Return the [X, Y] coordinate for the center point of the cell that contains the specified text.  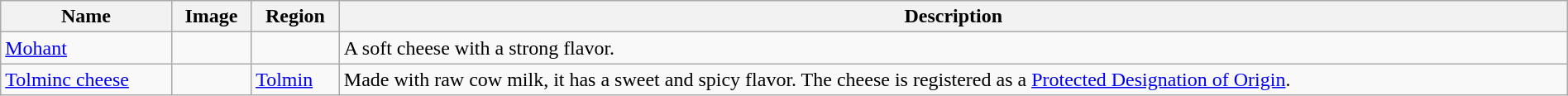
Name [86, 17]
Mohant [86, 48]
Description [953, 17]
Made with raw cow milk, it has a sweet and spicy flavor. The cheese is registered as a Protected Designation of Origin. [953, 79]
Image [211, 17]
Region [296, 17]
Tolminc cheese [86, 79]
Tolmin [296, 79]
A soft cheese with a strong flavor. [953, 48]
